Pinpoint the cell where the given text exists, returning its (X, Y) midpoint coordinate. 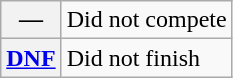
— (31, 20)
Did not compete (146, 20)
DNF (31, 58)
Did not finish (146, 58)
